Search for the cell housing the specified text and yield its (X, Y) center coordinate. 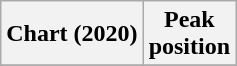
Chart (2020) (72, 34)
Peakposition (189, 34)
